Determine the (x, y) coordinate at the center of the cell enclosing the given text.  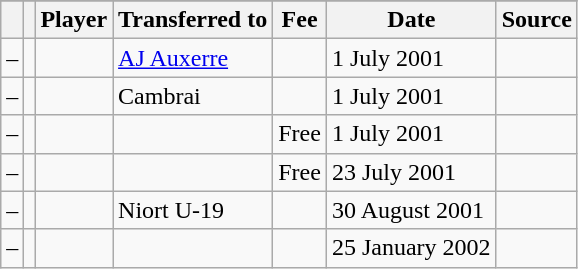
25 January 2002 (411, 248)
Fee (300, 20)
AJ Auxerre (193, 58)
Date (411, 20)
30 August 2001 (411, 210)
Source (536, 20)
Transferred to (193, 20)
23 July 2001 (411, 172)
Player (74, 20)
Niort U-19 (193, 210)
Cambrai (193, 96)
